Output the [x, y] coordinate of the center of the cell containing the given text.  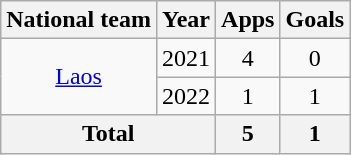
Apps [248, 20]
4 [248, 58]
National team [79, 20]
Year [186, 20]
Total [108, 134]
5 [248, 134]
2022 [186, 96]
2021 [186, 58]
0 [315, 58]
Laos [79, 77]
Goals [315, 20]
